Identify which cell holds the provided text, then report its (X, Y) central coordinate. 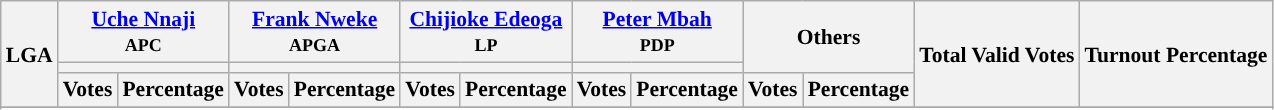
Frank NwekeAPGA (314, 32)
Chijioke EdeogaLP (486, 32)
Others (828, 36)
LGA (30, 54)
Turnout Percentage (1176, 54)
Uche NnajiAPC (144, 32)
Total Valid Votes (996, 54)
Peter MbahPDP (658, 32)
